Find where the given text appears and provide that cell's center as (x, y) coordinate. 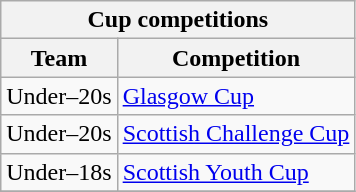
Under–18s (59, 172)
Scottish Challenge Cup (236, 134)
Competition (236, 58)
Team (59, 58)
Scottish Youth Cup (236, 172)
Cup competitions (178, 20)
Glasgow Cup (236, 96)
